Provide the [x, y] coordinate of the cell's center where the given text is located.  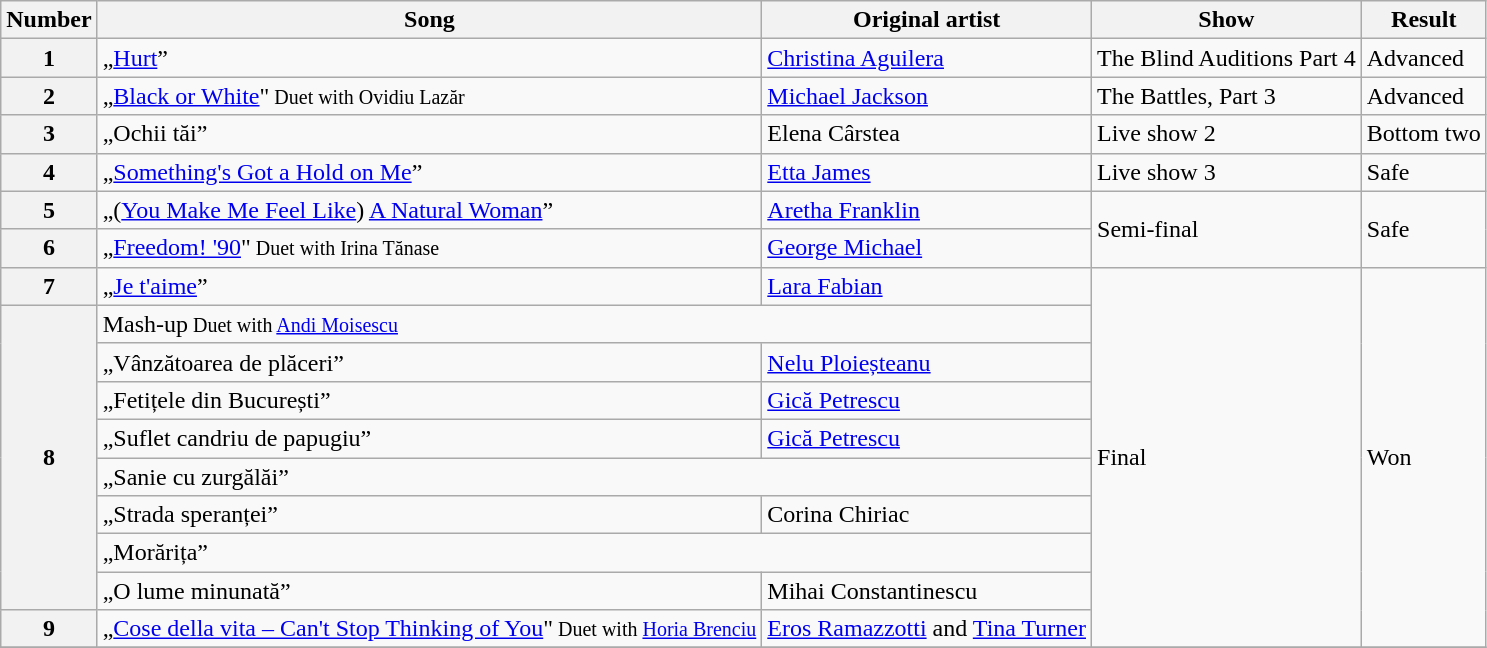
„Black or White" Duet with Ovidiu Lazăr [430, 96]
„Strada speranței” [430, 515]
„Cose della vita – Can't Stop Thinking of You" Duet with Horia Brenciu [430, 629]
„O lume minunată” [430, 591]
„Je t'aime” [430, 286]
Eros Ramazzotti and Tina Turner [927, 629]
George Michael [927, 248]
Won [1424, 458]
„Freedom! '90" Duet with Irina Tănase [430, 248]
„Vânzătoarea de plăceri” [430, 362]
Show [1227, 20]
6 [49, 248]
Song [430, 20]
„Something's Got a Hold on Me” [430, 172]
4 [49, 172]
2 [49, 96]
The Blind Auditions Part 4 [1227, 58]
Corina Chiriac [927, 515]
Bottom two [1424, 134]
9 [49, 629]
Number [49, 20]
„Fetițele din București” [430, 400]
„(You Make Me Feel Like) A Natural Woman” [430, 210]
Live show 2 [1227, 134]
1 [49, 58]
Semi-final [1227, 229]
7 [49, 286]
8 [49, 457]
Result [1424, 20]
Live show 3 [1227, 172]
Michael Jackson [927, 96]
Final [1227, 458]
Aretha Franklin [927, 210]
Nelu Ploieșteanu [927, 362]
Elena Cârstea [927, 134]
„Hurt” [430, 58]
„Ochii tăi” [430, 134]
„Morărița” [594, 553]
3 [49, 134]
Christina Aguilera [927, 58]
Lara Fabian [927, 286]
„Suflet candriu de papugiu” [430, 438]
5 [49, 210]
The Battles, Part 3 [1227, 96]
„Sanie cu zurgălăi” [594, 477]
Original artist [927, 20]
Mihai Constantinescu [927, 591]
Mash-up Duet with Andi Moisescu [594, 324]
Etta James [927, 172]
